From the cell containing the given text, extract its center point as (X, Y) coordinate. 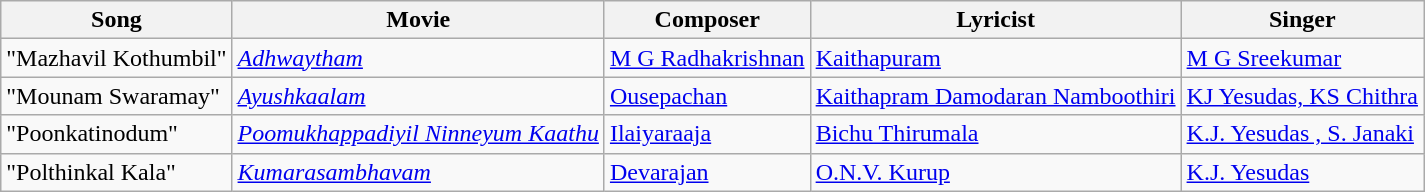
Song (116, 20)
"Poonkatinodum" (116, 134)
Adhwaytham (418, 58)
K.J. Yesudas (1302, 172)
Poomukhappadiyil Ninneyum Kaathu (418, 134)
M G Radhakrishnan (707, 58)
Ayushkaalam (418, 96)
Kaithapuram (996, 58)
O.N.V. Kurup (996, 172)
Kaithapram Damodaran Namboothiri (996, 96)
Devarajan (707, 172)
Bichu Thirumala (996, 134)
M G Sreekumar (1302, 58)
Composer (707, 20)
"Polthinkal Kala" (116, 172)
"Mounam Swaramay" (116, 96)
Kumarasambhavam (418, 172)
Lyricist (996, 20)
Ilaiyaraaja (707, 134)
Movie (418, 20)
Singer (1302, 20)
Ousepachan (707, 96)
"Mazhavil Kothumbil" (116, 58)
KJ Yesudas, KS Chithra (1302, 96)
K.J. Yesudas , S. Janaki (1302, 134)
